Identify which cell holds the provided text, then report its [X, Y] central coordinate. 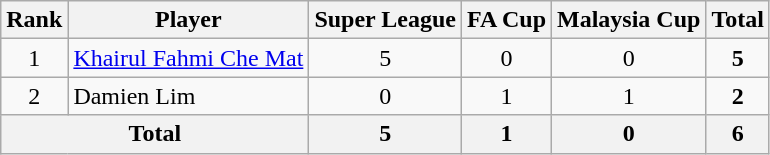
Player [188, 20]
6 [738, 134]
Super League [386, 20]
Rank [34, 20]
Khairul Fahmi Che Mat [188, 58]
Damien Lim [188, 96]
Malaysia Cup [629, 20]
FA Cup [507, 20]
